Locate the cell with the specified text and output its [x, y] center coordinate. 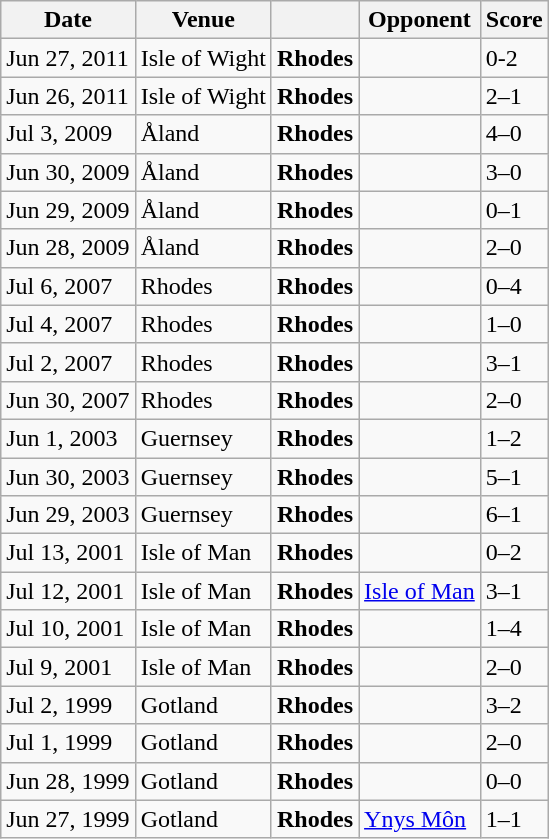
Jun 30, 2003 [68, 477]
0–1 [514, 210]
Jun 27, 2011 [68, 58]
Jul 10, 2001 [68, 629]
3–0 [514, 172]
Jul 13, 2001 [68, 553]
Jun 26, 2011 [68, 96]
Jun 30, 2007 [68, 400]
Jun 30, 2009 [68, 172]
Jul 2, 1999 [68, 705]
Jul 12, 2001 [68, 591]
3–2 [514, 705]
Jul 1, 1999 [68, 743]
Date [68, 20]
1–1 [514, 819]
Jul 3, 2009 [68, 134]
0-2 [514, 58]
1–2 [514, 438]
Jul 4, 2007 [68, 324]
Opponent [420, 20]
6–1 [514, 515]
0–4 [514, 286]
Jun 28, 2009 [68, 248]
Jul 9, 2001 [68, 667]
Score [514, 20]
Jul 6, 2007 [68, 286]
Venue [203, 20]
4–0 [514, 134]
Jul 2, 2007 [68, 362]
Jun 27, 1999 [68, 819]
Jun 29, 2003 [68, 515]
5–1 [514, 477]
0–2 [514, 553]
1–0 [514, 324]
Jun 1, 2003 [68, 438]
Ynys Môn [420, 819]
0–0 [514, 781]
1–4 [514, 629]
Jun 29, 2009 [68, 210]
Jun 28, 1999 [68, 781]
2–1 [514, 96]
